Output the (X, Y) coordinate of the center of the cell containing the given text.  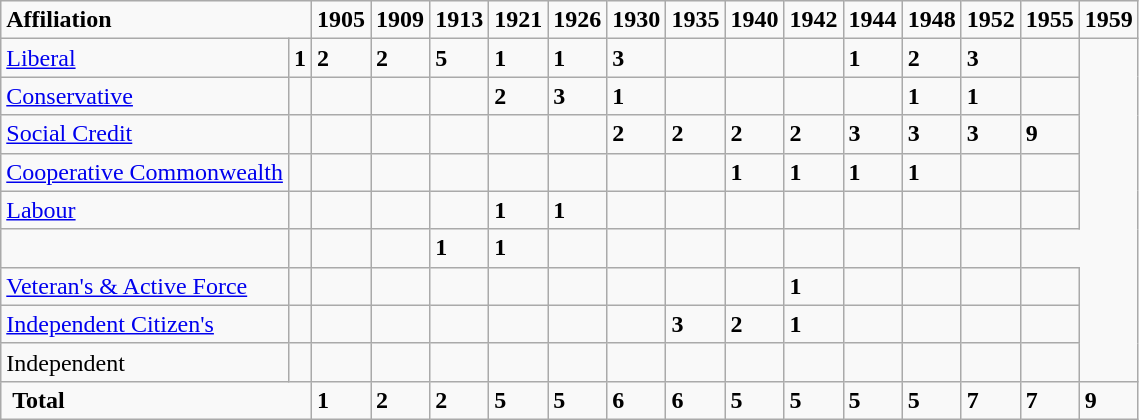
1959 (1108, 20)
1944 (872, 20)
1913 (460, 20)
Veteran's & Active Force (145, 286)
Independent (145, 362)
Total (156, 400)
Liberal (145, 58)
1909 (400, 20)
1935 (696, 20)
1926 (578, 20)
1940 (754, 20)
Labour (145, 210)
1952 (990, 20)
1955 (1050, 20)
1948 (932, 20)
Affiliation (156, 20)
Conservative (145, 96)
Independent Citizen's (145, 324)
Social Credit (145, 134)
1930 (636, 20)
1921 (518, 20)
1942 (814, 20)
1905 (340, 20)
Cooperative Commonwealth (145, 172)
